Return the (X, Y) coordinate for the center point of the cell that contains the specified text.  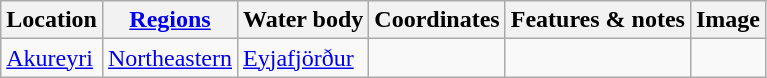
Image (728, 20)
Water body (304, 20)
Akureyri (52, 58)
Eyjafjörður (304, 58)
Coordinates (437, 20)
Regions (170, 20)
Features & notes (598, 20)
Location (52, 20)
Northeastern (170, 58)
